Output the (X, Y) coordinate of the center of the cell containing the given text.  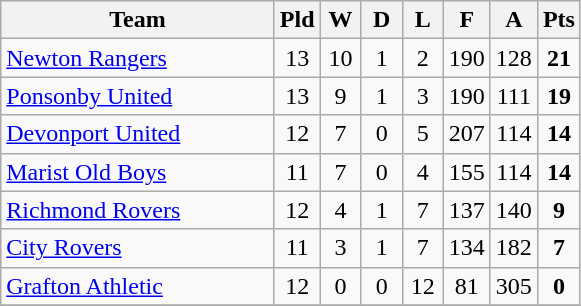
F (466, 20)
5 (422, 134)
W (340, 20)
Newton Rangers (138, 58)
Grafton Athletic (138, 286)
111 (514, 96)
Devonport United (138, 134)
Ponsonby United (138, 96)
D (382, 20)
2 (422, 58)
Marist Old Boys (138, 172)
155 (466, 172)
19 (558, 96)
140 (514, 210)
Team (138, 20)
A (514, 20)
10 (340, 58)
City Rovers (138, 248)
207 (466, 134)
L (422, 20)
21 (558, 58)
Pld (297, 20)
134 (466, 248)
182 (514, 248)
Pts (558, 20)
128 (514, 58)
137 (466, 210)
305 (514, 286)
Richmond Rovers (138, 210)
81 (466, 286)
